Output the (X, Y) coordinate of the center of the cell containing the given text.  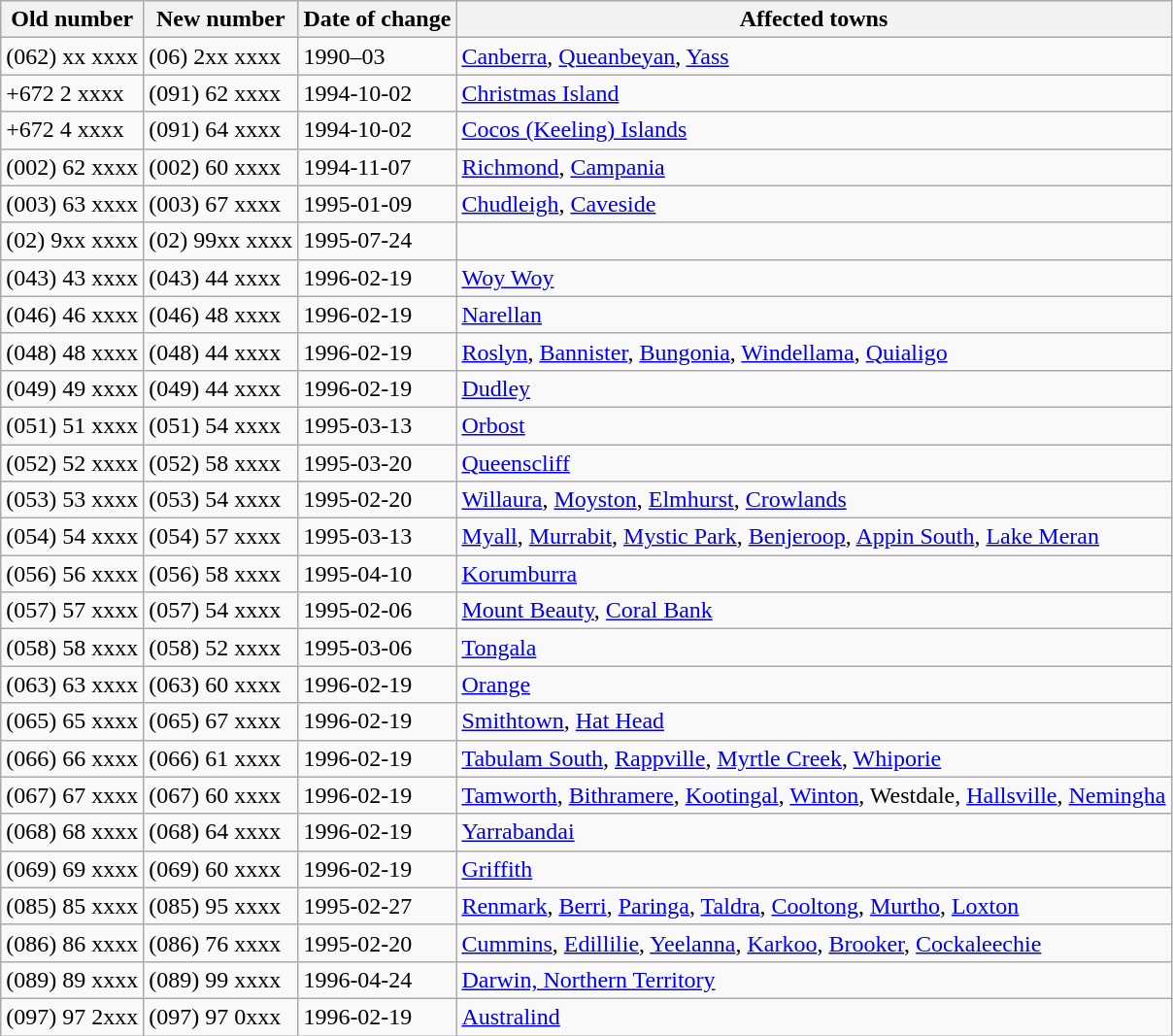
Willaura, Moyston, Elmhurst, Crowlands (814, 500)
Myall, Murrabit, Mystic Park, Benjeroop, Appin South, Lake Meran (814, 537)
Chudleigh, Caveside (814, 204)
(052) 52 xxxx (72, 463)
Christmas Island (814, 93)
(069) 60 xxxx (221, 869)
(057) 54 xxxx (221, 611)
(06) 2xx xxxx (221, 56)
(054) 57 xxxx (221, 537)
1995-04-10 (377, 574)
(065) 67 xxxx (221, 721)
Orbost (814, 425)
(066) 66 xxxx (72, 758)
Yarrabandai (814, 832)
(002) 60 xxxx (221, 167)
1990–03 (377, 56)
(069) 69 xxxx (72, 869)
(003) 67 xxxx (221, 204)
1994-11-07 (377, 167)
Old number (72, 19)
Griffith (814, 869)
New number (221, 19)
(085) 85 xxxx (72, 906)
(057) 57 xxxx (72, 611)
(049) 44 xxxx (221, 388)
(053) 53 xxxx (72, 500)
(056) 56 xxxx (72, 574)
Tamworth, Bithramere, Kootingal, Winton, Westdale, Hallsville, Nemingha (814, 795)
1995-01-09 (377, 204)
Woy Woy (814, 278)
1995-03-06 (377, 648)
(056) 58 xxxx (221, 574)
(043) 44 xxxx (221, 278)
(053) 54 xxxx (221, 500)
Mount Beauty, Coral Bank (814, 611)
Cocos (Keeling) Islands (814, 130)
+672 2 xxxx (72, 93)
(002) 62 xxxx (72, 167)
(067) 60 xxxx (221, 795)
(052) 58 xxxx (221, 463)
Roslyn, Bannister, Bungonia, Windellama, Quialigo (814, 351)
(003) 63 xxxx (72, 204)
(051) 51 xxxx (72, 425)
(086) 86 xxxx (72, 943)
(066) 61 xxxx (221, 758)
Tabulam South, Rappville, Myrtle Creek, Whiporie (814, 758)
1995-03-20 (377, 463)
Smithtown, Hat Head (814, 721)
(058) 58 xxxx (72, 648)
Renmark, Berri, Paringa, Taldra, Cooltong, Murtho, Loxton (814, 906)
(046) 48 xxxx (221, 315)
(065) 65 xxxx (72, 721)
1995-02-06 (377, 611)
Australind (814, 1017)
(068) 64 xxxx (221, 832)
(091) 64 xxxx (221, 130)
Korumburra (814, 574)
(062) xx xxxx (72, 56)
(086) 76 xxxx (221, 943)
(048) 48 xxxx (72, 351)
1996-04-24 (377, 980)
(089) 89 xxxx (72, 980)
(02) 99xx xxxx (221, 241)
Narellan (814, 315)
(085) 95 xxxx (221, 906)
Darwin, Northern Territory (814, 980)
(02) 9xx xxxx (72, 241)
Queenscliff (814, 463)
(051) 54 xxxx (221, 425)
(091) 62 xxxx (221, 93)
(046) 46 xxxx (72, 315)
Cummins, Edillilie, Yeelanna, Karkoo, Brooker, Cockaleechie (814, 943)
1995-02-27 (377, 906)
Affected towns (814, 19)
(063) 63 xxxx (72, 685)
(058) 52 xxxx (221, 648)
(089) 99 xxxx (221, 980)
1995-07-24 (377, 241)
Orange (814, 685)
Dudley (814, 388)
(067) 67 xxxx (72, 795)
Tongala (814, 648)
(097) 97 2xxx (72, 1017)
(043) 43 xxxx (72, 278)
(068) 68 xxxx (72, 832)
(097) 97 0xxx (221, 1017)
Canberra, Queanbeyan, Yass (814, 56)
(054) 54 xxxx (72, 537)
+672 4 xxxx (72, 130)
(063) 60 xxxx (221, 685)
Date of change (377, 19)
(049) 49 xxxx (72, 388)
Richmond, Campania (814, 167)
(048) 44 xxxx (221, 351)
